Provide the (x, y) coordinate of the cell's center where the given text is located.  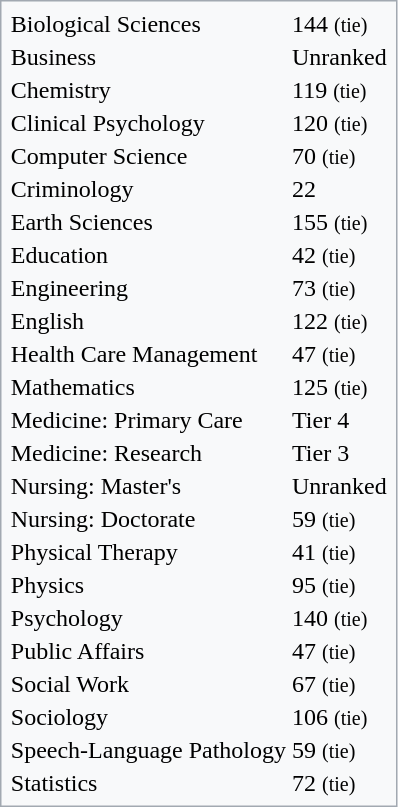
Education (148, 255)
Nursing: Doctorate (148, 519)
67 (tie) (340, 684)
106 (tie) (340, 717)
Speech-Language Pathology (148, 750)
119 (tie) (340, 90)
Criminology (148, 189)
Medicine: Research (148, 453)
Earth Sciences (148, 222)
Medicine: Primary Care (148, 420)
Chemistry (148, 90)
144 (tie) (340, 24)
Clinical Psychology (148, 123)
Physical Therapy (148, 552)
Psychology (148, 618)
120 (tie) (340, 123)
73 (tie) (340, 288)
English (148, 321)
125 (tie) (340, 387)
Social Work (148, 684)
Physics (148, 585)
140 (tie) (340, 618)
42 (tie) (340, 255)
95 (tie) (340, 585)
Nursing: Master's (148, 486)
70 (tie) (340, 156)
41 (tie) (340, 552)
Biological Sciences (148, 24)
Health Care Management (148, 354)
Tier 3 (340, 453)
72 (tie) (340, 783)
Statistics (148, 783)
Sociology (148, 717)
Business (148, 57)
Engineering (148, 288)
22 (340, 189)
Computer Science (148, 156)
122 (tie) (340, 321)
Mathematics (148, 387)
Public Affairs (148, 651)
155 (tie) (340, 222)
Tier 4 (340, 420)
